Return (X, Y) of the center of cell containing provided text 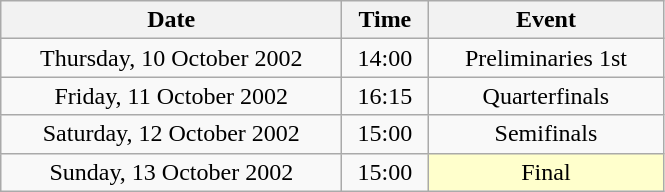
Date (172, 20)
Event (546, 20)
Saturday, 12 October 2002 (172, 134)
Quarterfinals (546, 96)
Final (546, 172)
Friday, 11 October 2002 (172, 96)
Preliminaries 1st (546, 58)
Sunday, 13 October 2002 (172, 172)
Semifinals (546, 134)
Time (385, 20)
16:15 (385, 96)
14:00 (385, 58)
Thursday, 10 October 2002 (172, 58)
